Scan for the cell matching the given text and deliver its (X, Y) coordinate at center. 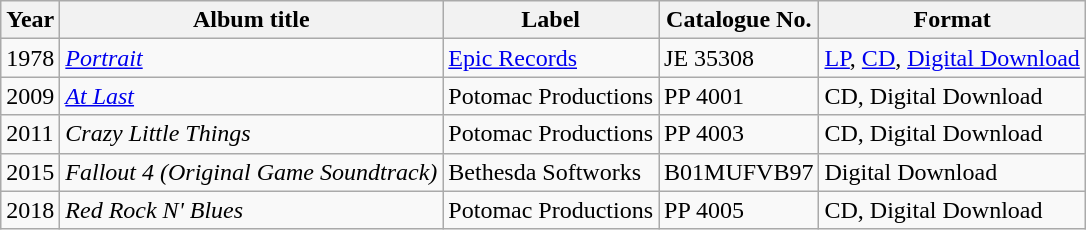
PP 4005 (739, 210)
Digital Download (952, 172)
Bethesda Softworks (551, 172)
Album title (252, 20)
LP, CD, Digital Download (952, 58)
Year (30, 20)
2011 (30, 134)
2009 (30, 96)
Epic Records (551, 58)
B01MUFVB97 (739, 172)
Fallout 4 (Original Game Soundtrack) (252, 172)
1978 (30, 58)
Crazy Little Things (252, 134)
Format (952, 20)
Red Rock N' Blues (252, 210)
JE 35308 (739, 58)
2018 (30, 210)
Portrait (252, 58)
PP 4001 (739, 96)
2015 (30, 172)
Label (551, 20)
At Last (252, 96)
PP 4003 (739, 134)
Catalogue No. (739, 20)
